For the text-containing cell, return its midpoint in (X, Y) coordinate format. 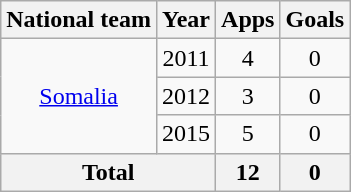
2015 (186, 134)
4 (248, 58)
Total (108, 172)
Year (186, 20)
3 (248, 96)
2012 (186, 96)
Goals (315, 20)
5 (248, 134)
Apps (248, 20)
National team (79, 20)
2011 (186, 58)
Somalia (79, 96)
12 (248, 172)
